Identify which cell holds the provided text, then report its [x, y] central coordinate. 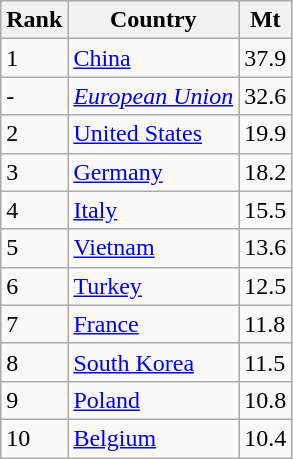
11.8 [266, 324]
Germany [154, 172]
7 [34, 324]
Poland [154, 400]
12.5 [266, 286]
11.5 [266, 362]
Country [154, 20]
France [154, 324]
18.2 [266, 172]
10 [34, 438]
9 [34, 400]
3 [34, 172]
- [34, 96]
13.6 [266, 248]
15.5 [266, 210]
4 [34, 210]
Mt [266, 20]
10.8 [266, 400]
Belgium [154, 438]
19.9 [266, 134]
1 [34, 58]
10.4 [266, 438]
2 [34, 134]
Vietnam [154, 248]
Rank [34, 20]
Italy [154, 210]
37.9 [266, 58]
United States [154, 134]
South Korea [154, 362]
8 [34, 362]
China [154, 58]
6 [34, 286]
5 [34, 248]
Turkey [154, 286]
32.6 [266, 96]
European Union [154, 96]
